Capture the cell that displays the provided text and extract its [X, Y] central coordinate. 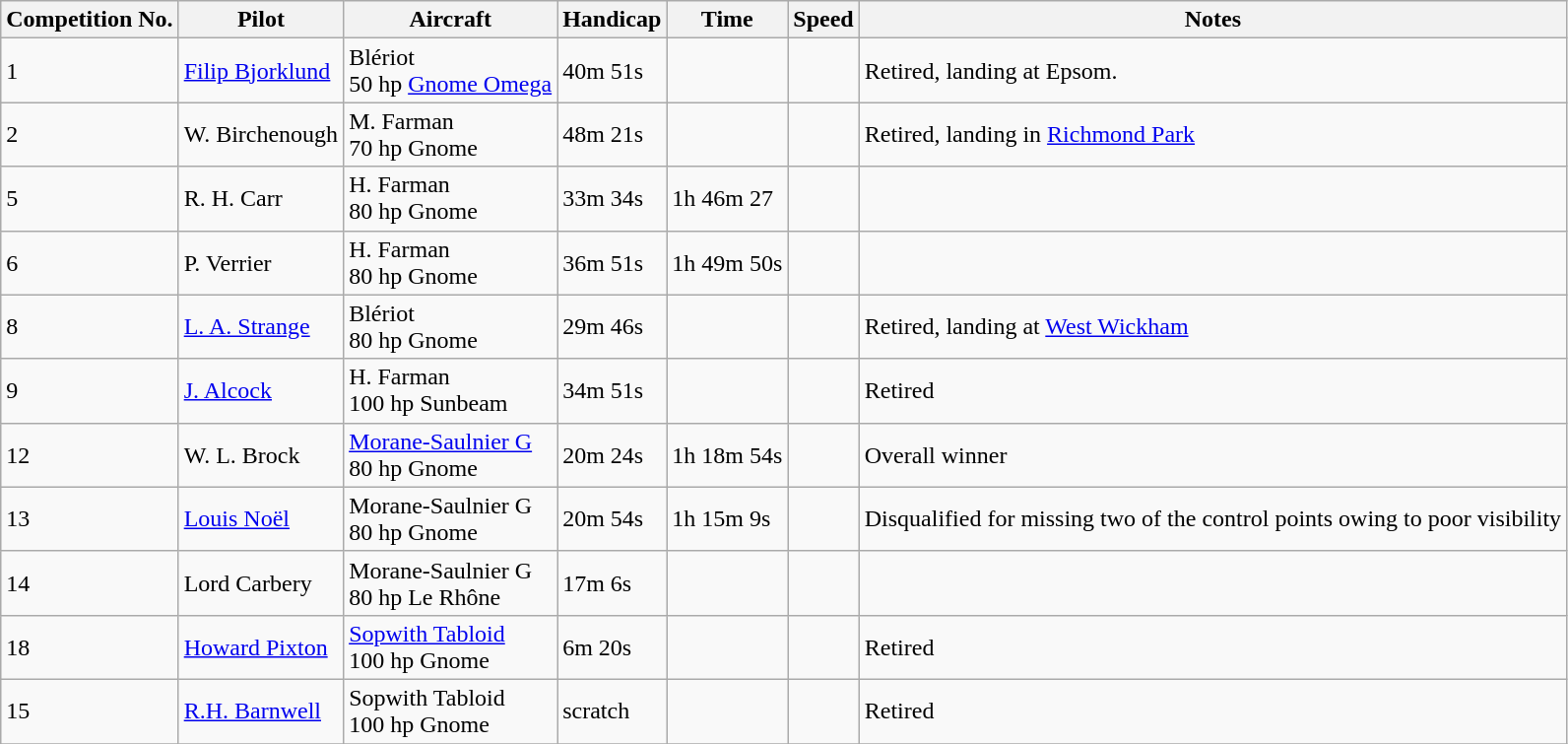
Aircraft [451, 20]
scratch [613, 711]
L. A. Strange [260, 327]
Retired, landing at Epsom. [1212, 71]
40m 51s [613, 71]
Howard Pixton [260, 646]
Speed [823, 20]
36m 51s [613, 262]
Louis Noël [260, 518]
H. Farman100 hp Sunbeam [451, 390]
Competition No. [90, 20]
8 [90, 327]
Pilot [260, 20]
15 [90, 711]
M. Farman70 hp Gnome [451, 134]
20m 24s [613, 455]
2 [90, 134]
9 [90, 390]
1h 46m 27 [727, 199]
Lord Carbery [260, 583]
Blériot50 hp Gnome Omega [451, 71]
Filip Bjorklund [260, 71]
J. Alcock [260, 390]
12 [90, 455]
48m 21s [613, 134]
Handicap [613, 20]
Blériot80 hp Gnome [451, 327]
1h 49m 50s [727, 262]
20m 54s [613, 518]
Retired, landing at West Wickham [1212, 327]
1h 15m 9s [727, 518]
34m 51s [613, 390]
Morane-Saulnier G 80 hp Le Rhône [451, 583]
14 [90, 583]
18 [90, 646]
6 [90, 262]
29m 46s [613, 327]
1 [90, 71]
R. H. Carr [260, 199]
17m 6s [613, 583]
Retired, landing in Richmond Park [1212, 134]
33m 34s [613, 199]
W. Birchenough [260, 134]
Disqualified for missing two of the control points owing to poor visibility [1212, 518]
R.H. Barnwell [260, 711]
Notes [1212, 20]
P. Verrier [260, 262]
Overall winner [1212, 455]
W. L. Brock [260, 455]
Time [727, 20]
13 [90, 518]
6m 20s [613, 646]
5 [90, 199]
1h 18m 54s [727, 455]
